Detect which cell encompasses the target text, then output its [x, y] center coordinate. 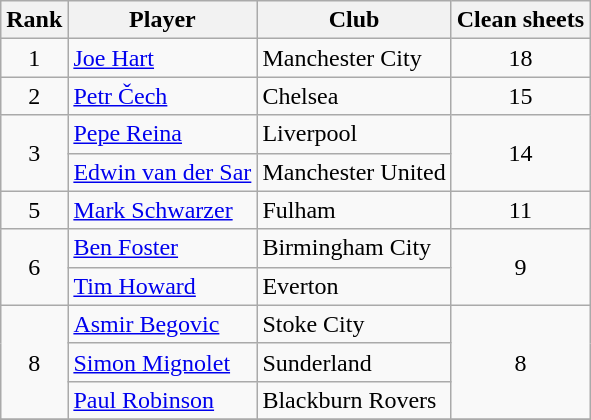
Stoke City [354, 324]
Petr Čech [162, 96]
Pepe Reina [162, 134]
Birmingham City [354, 248]
Club [354, 20]
Chelsea [354, 96]
Clean sheets [520, 20]
Rank [34, 20]
Everton [354, 286]
Player [162, 20]
Joe Hart [162, 58]
11 [520, 210]
Liverpool [354, 134]
1 [34, 58]
Mark Schwarzer [162, 210]
Edwin van der Sar [162, 172]
14 [520, 153]
Ben Foster [162, 248]
18 [520, 58]
Sunderland [354, 362]
15 [520, 96]
6 [34, 267]
9 [520, 267]
Paul Robinson [162, 400]
2 [34, 96]
Manchester United [354, 172]
Simon Mignolet [162, 362]
3 [34, 153]
5 [34, 210]
Fulham [354, 210]
Blackburn Rovers [354, 400]
Asmir Begovic [162, 324]
Manchester City [354, 58]
Tim Howard [162, 286]
